Search for the cell housing the specified text and yield its [x, y] center coordinate. 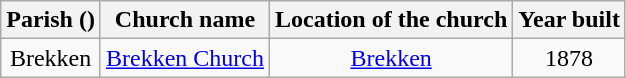
1878 [570, 58]
Brekken Church [184, 58]
Location of the church [392, 20]
Parish () [51, 20]
Year built [570, 20]
Church name [184, 20]
